Pinpoint the cell where the given text exists, returning its (X, Y) midpoint coordinate. 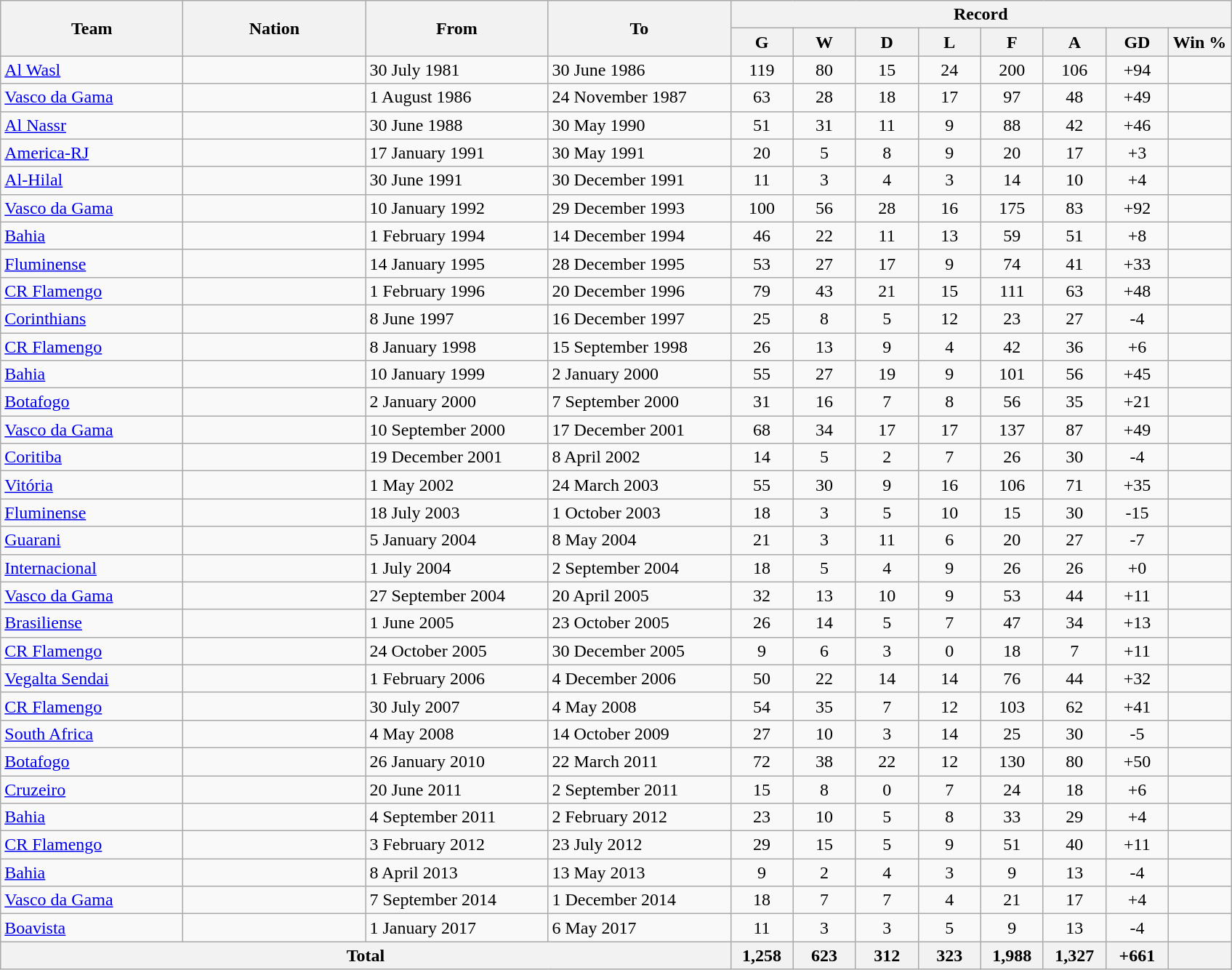
8 June 1997 (456, 318)
+48 (1137, 291)
119 (762, 70)
22 March 2011 (640, 761)
1 August 1986 (456, 97)
Total (366, 955)
175 (1012, 208)
1,327 (1074, 955)
8 April 2002 (640, 457)
-7 (1137, 540)
46 (762, 236)
24 November 1987 (640, 97)
18 July 2003 (456, 513)
+94 (1137, 70)
15 September 1998 (640, 347)
Nation (275, 28)
74 (1012, 263)
30 July 2007 (456, 706)
1 January 2017 (456, 928)
2 February 2012 (640, 817)
14 January 1995 (456, 263)
87 (1074, 430)
1 February 1996 (456, 291)
GD (1137, 42)
26 January 2010 (456, 761)
5 January 2004 (456, 540)
South Africa (92, 734)
54 (762, 706)
43 (824, 291)
38 (824, 761)
Vegalta Sendai (92, 678)
Guarani (92, 540)
+21 (1137, 402)
100 (762, 208)
8 April 2013 (456, 873)
Al Nassr (92, 125)
Boavista (92, 928)
30 June 1991 (456, 180)
36 (1074, 347)
Internacional (92, 568)
30 December 1991 (640, 180)
200 (1012, 70)
83 (1074, 208)
7 September 2000 (640, 402)
+8 (1137, 236)
+32 (1137, 678)
16 December 1997 (640, 318)
29 December 1993 (640, 208)
A (1074, 42)
47 (1012, 623)
68 (762, 430)
2 September 2004 (640, 568)
17 December 2001 (640, 430)
+46 (1137, 125)
130 (1012, 761)
+33 (1137, 263)
19 (887, 374)
Cruzeiro (92, 789)
+661 (1137, 955)
137 (1012, 430)
America-RJ (92, 153)
8 May 2004 (640, 540)
20 April 2005 (640, 596)
14 October 2009 (640, 734)
10 January 1999 (456, 374)
30 December 2005 (640, 651)
Corinthians (92, 318)
30 June 1986 (640, 70)
1 February 1994 (456, 236)
From (456, 28)
48 (1074, 97)
Al Wasl (92, 70)
1 May 2002 (456, 485)
+0 (1137, 568)
Record (981, 15)
323 (949, 955)
Team (92, 28)
72 (762, 761)
62 (1074, 706)
50 (762, 678)
17 January 1991 (456, 153)
Coritiba (92, 457)
30 May 1991 (640, 153)
3 February 2012 (456, 845)
23 October 2005 (640, 623)
4 September 2011 (456, 817)
24 March 2003 (640, 485)
1 July 2004 (456, 568)
10 January 1992 (456, 208)
To (640, 28)
+45 (1137, 374)
32 (762, 596)
Win % (1199, 42)
1 February 2006 (456, 678)
30 July 1981 (456, 70)
27 September 2004 (456, 596)
+92 (1137, 208)
1 October 2003 (640, 513)
D (887, 42)
88 (1012, 125)
13 May 2013 (640, 873)
19 December 2001 (456, 457)
103 (1012, 706)
20 June 2011 (456, 789)
+35 (1137, 485)
76 (1012, 678)
79 (762, 291)
111 (1012, 291)
24 October 2005 (456, 651)
1,988 (1012, 955)
Brasiliense (92, 623)
33 (1012, 817)
71 (1074, 485)
623 (824, 955)
F (1012, 42)
+13 (1137, 623)
4 December 2006 (640, 678)
41 (1074, 263)
+3 (1137, 153)
30 May 1990 (640, 125)
97 (1012, 97)
30 June 1988 (456, 125)
28 December 1995 (640, 263)
10 September 2000 (456, 430)
+41 (1137, 706)
6 May 2017 (640, 928)
G (762, 42)
101 (1012, 374)
-15 (1137, 513)
1 December 2014 (640, 900)
-5 (1137, 734)
40 (1074, 845)
Vitória (92, 485)
7 September 2014 (456, 900)
+50 (1137, 761)
1,258 (762, 955)
20 December 1996 (640, 291)
312 (887, 955)
Al-Hilal (92, 180)
14 December 1994 (640, 236)
23 July 2012 (640, 845)
8 January 1998 (456, 347)
1 June 2005 (456, 623)
L (949, 42)
59 (1012, 236)
2 September 2011 (640, 789)
W (824, 42)
